From the cell containing the given text, extract its center point as (x, y) coordinate. 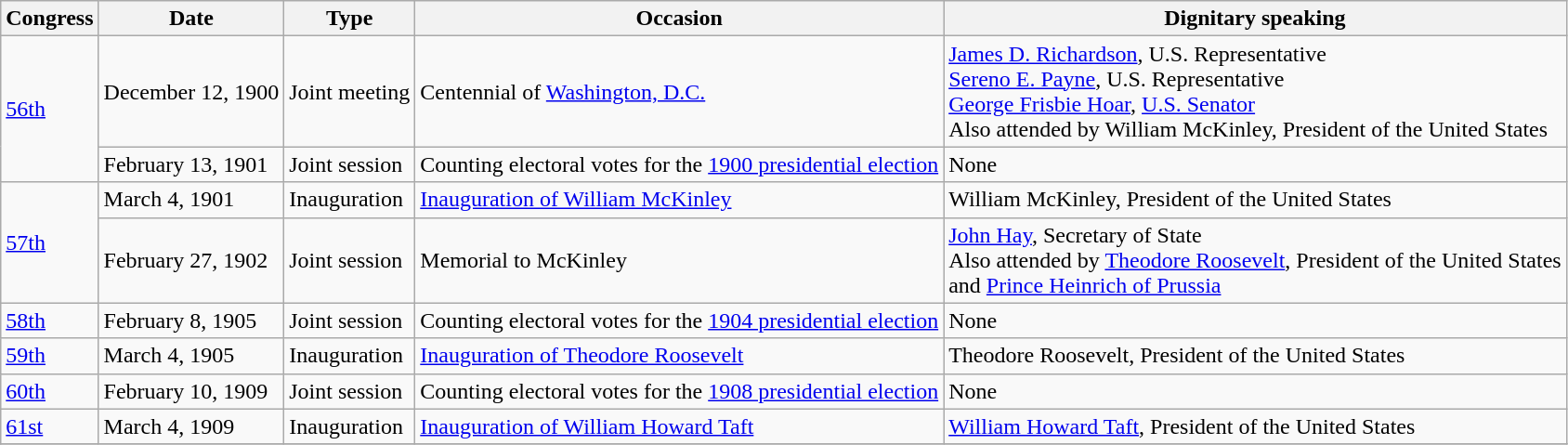
March 4, 1901 (191, 200)
Centennial of Washington, D.C. (680, 91)
Memorial to McKinley (680, 260)
Theodore Roosevelt, President of the United States (1255, 356)
Occasion (680, 19)
February 27, 1902 (191, 260)
Date (191, 19)
Inauguration of William Howard Taft (680, 426)
February 10, 1909 (191, 391)
58th (50, 321)
61st (50, 426)
March 4, 1909 (191, 426)
Inauguration of William McKinley (680, 200)
Joint meeting (349, 91)
Inauguration of Theodore Roosevelt (680, 356)
Counting electoral votes for the 1904 presidential election (680, 321)
59th (50, 356)
William Howard Taft, President of the United States (1255, 426)
56th (50, 110)
Congress (50, 19)
John Hay, Secretary of StateAlso attended by Theodore Roosevelt, President of the United Statesand Prince Heinrich of Prussia (1255, 260)
Dignitary speaking (1255, 19)
March 4, 1905 (191, 356)
60th (50, 391)
February 8, 1905 (191, 321)
Counting electoral votes for the 1908 presidential election (680, 391)
Type (349, 19)
57th (50, 242)
February 13, 1901 (191, 164)
December 12, 1900 (191, 91)
William McKinley, President of the United States (1255, 200)
Counting electoral votes for the 1900 presidential election (680, 164)
